Locate the cell with the specified text and output its (X, Y) center coordinate. 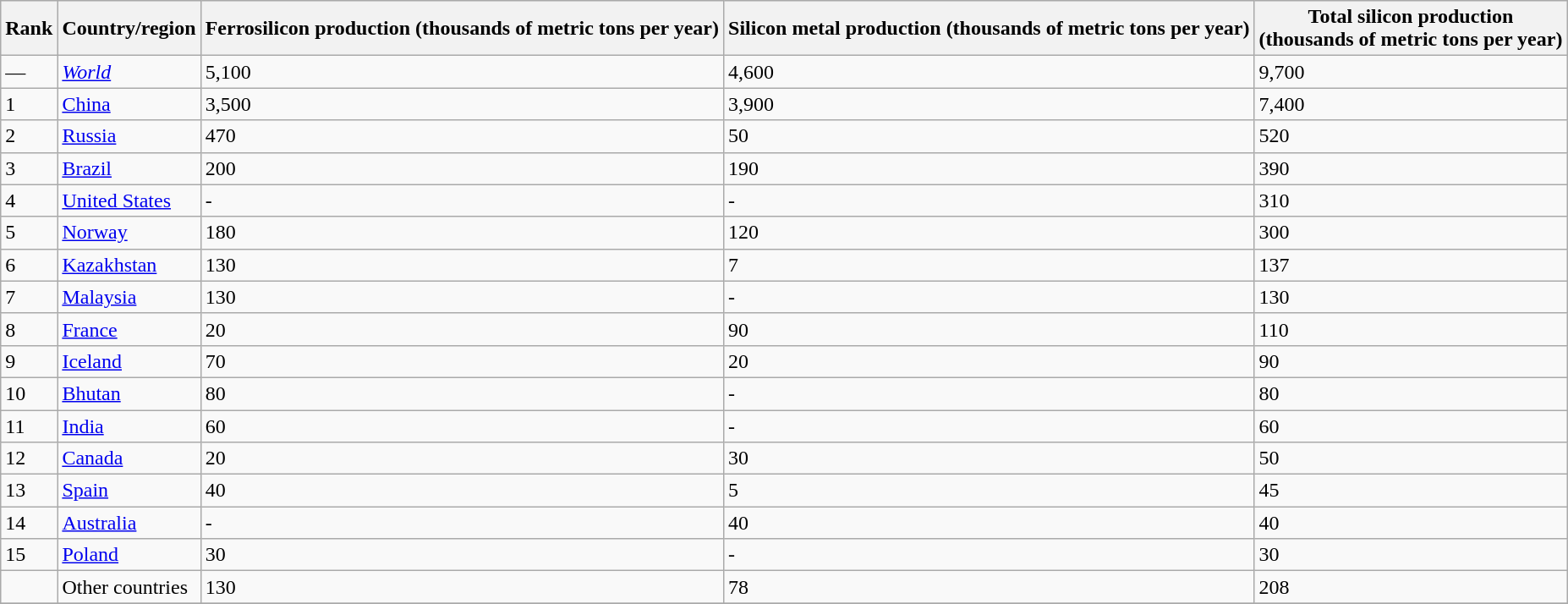
10 (29, 393)
Other countries (129, 587)
Iceland (129, 361)
3,900 (990, 104)
9,700 (1411, 72)
120 (990, 233)
200 (462, 168)
3 (29, 168)
5,100 (462, 72)
Country/region (129, 29)
Bhutan (129, 393)
Australia (129, 523)
World (129, 72)
Canada (129, 458)
1 (29, 104)
— (29, 72)
13 (29, 491)
Norway (129, 233)
70 (462, 361)
Silicon metal production (thousands of metric tons per year) (990, 29)
4 (29, 200)
45 (1411, 491)
390 (1411, 168)
208 (1411, 587)
2 (29, 136)
Kazakhstan (129, 265)
300 (1411, 233)
6 (29, 265)
137 (1411, 265)
3,500 (462, 104)
India (129, 426)
15 (29, 555)
470 (462, 136)
Brazil (129, 168)
14 (29, 523)
4,600 (990, 72)
Total silicon production (thousands of metric tons per year) (1411, 29)
110 (1411, 329)
180 (462, 233)
Spain (129, 491)
Russia (129, 136)
11 (29, 426)
Ferrosilicon production (thousands of metric tons per year) (462, 29)
France (129, 329)
8 (29, 329)
Rank (29, 29)
United States (129, 200)
190 (990, 168)
7,400 (1411, 104)
9 (29, 361)
310 (1411, 200)
520 (1411, 136)
12 (29, 458)
78 (990, 587)
Poland (129, 555)
China (129, 104)
Malaysia (129, 297)
